From the cell containing the given text, extract its center point as (X, Y) coordinate. 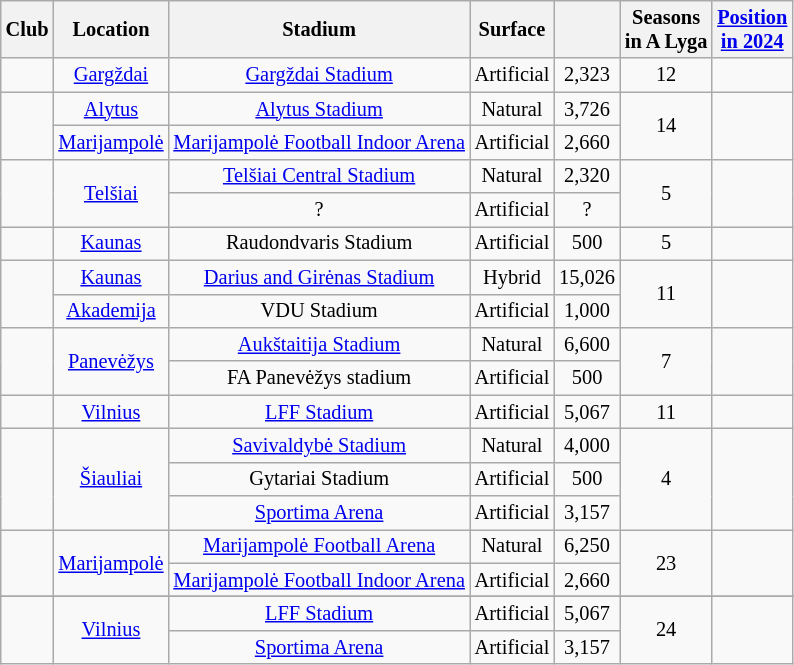
Akademija (110, 311)
Gargždai Stadium (318, 75)
Surface (512, 29)
24 (666, 630)
6,250 (587, 546)
Aukštaitija Stadium (318, 344)
Marijampolė Football Arena (318, 546)
3,726 (587, 109)
Gytariai Stadium (318, 479)
1,000 (587, 311)
14 (666, 126)
23 (666, 562)
Position in 2024 (752, 29)
Telšiai Central Stadium (318, 176)
7 (666, 360)
Panevėžys (110, 360)
Raudondvaris Stadium (318, 243)
Hybrid (512, 277)
Alytus (110, 109)
Savivaldybė Stadium (318, 445)
Gargždai (110, 75)
FA Panevėžys stadium (318, 378)
2,320 (587, 176)
12 (666, 75)
15,026 (587, 277)
Telšiai (110, 192)
Location (110, 29)
4,000 (587, 445)
VDU Stadium (318, 311)
6,600 (587, 344)
Šiauliai (110, 478)
Stadium (318, 29)
Darius and Girėnas Stadium (318, 277)
Seasons in A Lyga (666, 29)
2,323 (587, 75)
Alytus Stadium (318, 109)
4 (666, 478)
Club (28, 29)
